Determine the [X, Y] coordinate at the center of the cell enclosing the given text.  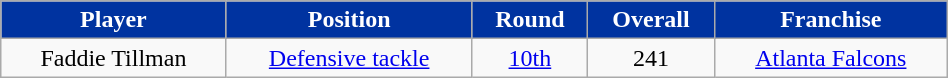
Player [114, 20]
Faddie Tillman [114, 58]
10th [530, 58]
Defensive tackle [349, 58]
Position [349, 20]
Atlanta Falcons [830, 58]
Round [530, 20]
Overall [652, 20]
241 [652, 58]
Franchise [830, 20]
